Capture the cell that displays the provided text and extract its [X, Y] central coordinate. 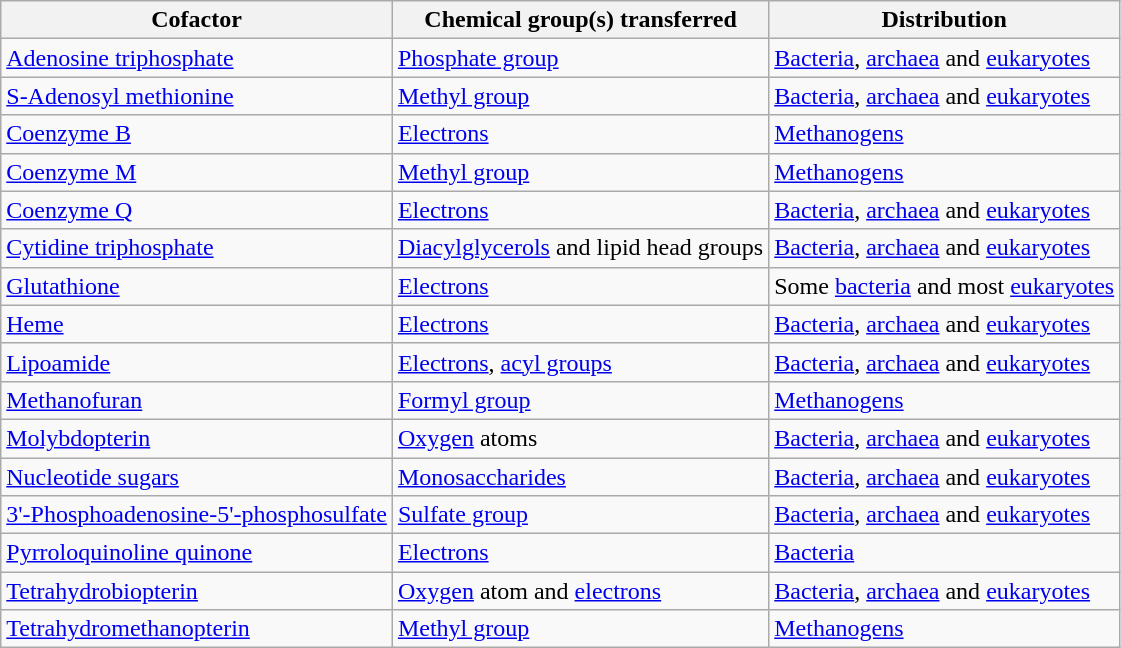
Coenzyme B [197, 134]
Tetrahydrobiopterin [197, 591]
Adenosine triphosphate [197, 58]
Phosphate group [580, 58]
Formyl group [580, 400]
Heme [197, 324]
Molybdopterin [197, 438]
Cytidine triphosphate [197, 248]
Tetrahydromethanopterin [197, 629]
S-Adenosyl methionine [197, 96]
Oxygen atom and electrons [580, 591]
Pyrroloquinoline quinone [197, 553]
3'-Phosphoadenosine-5'-phosphosulfate [197, 515]
Bacteria [944, 553]
Coenzyme Q [197, 210]
Nucleotide sugars [197, 477]
Sulfate group [580, 515]
Some bacteria and most eukaryotes [944, 286]
Lipoamide [197, 362]
Distribution [944, 20]
Oxygen atoms [580, 438]
Diacylglycerols and lipid head groups [580, 248]
Glutathione [197, 286]
Monosaccharides [580, 477]
Electrons, acyl groups [580, 362]
Methanofuran [197, 400]
Coenzyme M [197, 172]
Cofactor [197, 20]
Chemical group(s) transferred [580, 20]
